Scan for the cell matching the given text and deliver its [X, Y] coordinate at center. 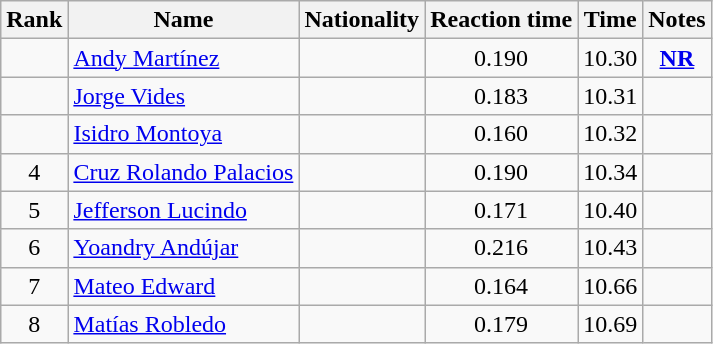
8 [34, 324]
0.160 [502, 134]
0.216 [502, 248]
Jefferson Lucindo [184, 210]
Nationality [362, 20]
Andy Martínez [184, 58]
10.34 [610, 172]
10.31 [610, 96]
Jorge Vides [184, 96]
10.69 [610, 324]
NR [677, 58]
4 [34, 172]
Time [610, 20]
6 [34, 248]
10.40 [610, 210]
0.164 [502, 286]
Isidro Montoya [184, 134]
Reaction time [502, 20]
10.30 [610, 58]
10.66 [610, 286]
Yoandry Andújar [184, 248]
Notes [677, 20]
0.179 [502, 324]
Mateo Edward [184, 286]
Name [184, 20]
7 [34, 286]
10.32 [610, 134]
Cruz Rolando Palacios [184, 172]
0.171 [502, 210]
5 [34, 210]
Rank [34, 20]
Matías Robledo [184, 324]
0.183 [502, 96]
10.43 [610, 248]
